Locate the cell with the specified text and output its (X, Y) center coordinate. 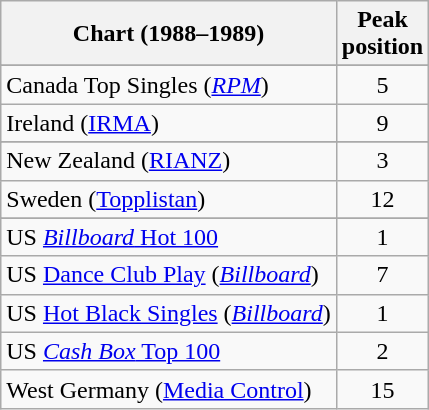
New Zealand (RIANZ) (169, 161)
Peakposition (382, 34)
9 (382, 123)
5 (382, 85)
US Hot Black Singles (Billboard) (169, 313)
7 (382, 275)
Sweden (Topplistan) (169, 199)
12 (382, 199)
Chart (1988–1989) (169, 34)
US Dance Club Play (Billboard) (169, 275)
Ireland (IRMA) (169, 123)
West Germany (Media Control) (169, 389)
3 (382, 161)
2 (382, 351)
US Billboard Hot 100 (169, 237)
15 (382, 389)
Canada Top Singles (RPM) (169, 85)
US Cash Box Top 100 (169, 351)
